Output the [x, y] coordinate of the center of the cell containing the given text.  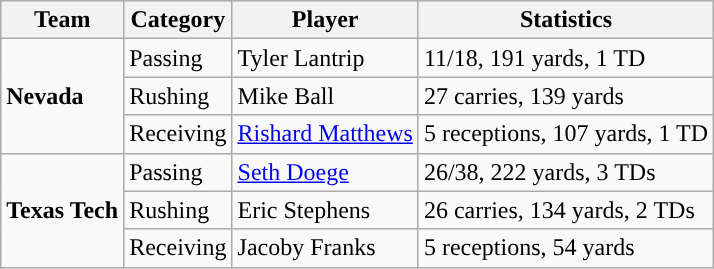
27 carries, 139 yards [566, 96]
Mike Ball [325, 96]
26 carries, 134 yards, 2 TDs [566, 210]
Jacoby Franks [325, 248]
Rishard Matthews [325, 134]
Player [325, 20]
Tyler Lantrip [325, 58]
Statistics [566, 20]
Seth Doege [325, 172]
5 receptions, 54 yards [566, 248]
Texas Tech [62, 210]
26/38, 222 yards, 3 TDs [566, 172]
Category [178, 20]
5 receptions, 107 yards, 1 TD [566, 134]
Nevada [62, 96]
Eric Stephens [325, 210]
11/18, 191 yards, 1 TD [566, 58]
Team [62, 20]
